Detect which cell encompasses the target text, then output its (X, Y) center coordinate. 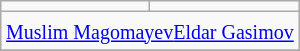
Muslim MagomayevEldar Gasimov (150, 31)
